Output the [X, Y] coordinate of the center of the cell containing the given text.  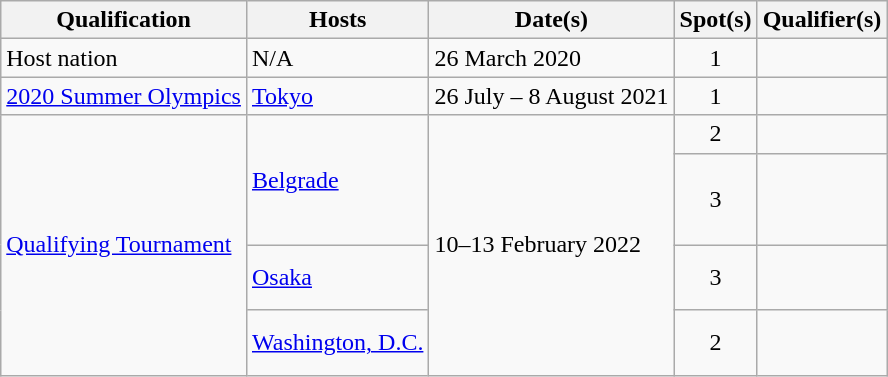
Tokyo [337, 96]
26 July – 8 August 2021 [552, 96]
Osaka [337, 278]
2020 Summer Olympics [124, 96]
N/A [337, 58]
Hosts [337, 20]
26 March 2020 [552, 58]
Washington, D.C. [337, 342]
Belgrade [337, 180]
10–13 February 2022 [552, 245]
Qualification [124, 20]
Qualifier(s) [822, 20]
Spot(s) [716, 20]
Date(s) [552, 20]
Host nation [124, 58]
Qualifying Tournament [124, 245]
